Find where the given text appears and provide that cell's center as [X, Y] coordinate. 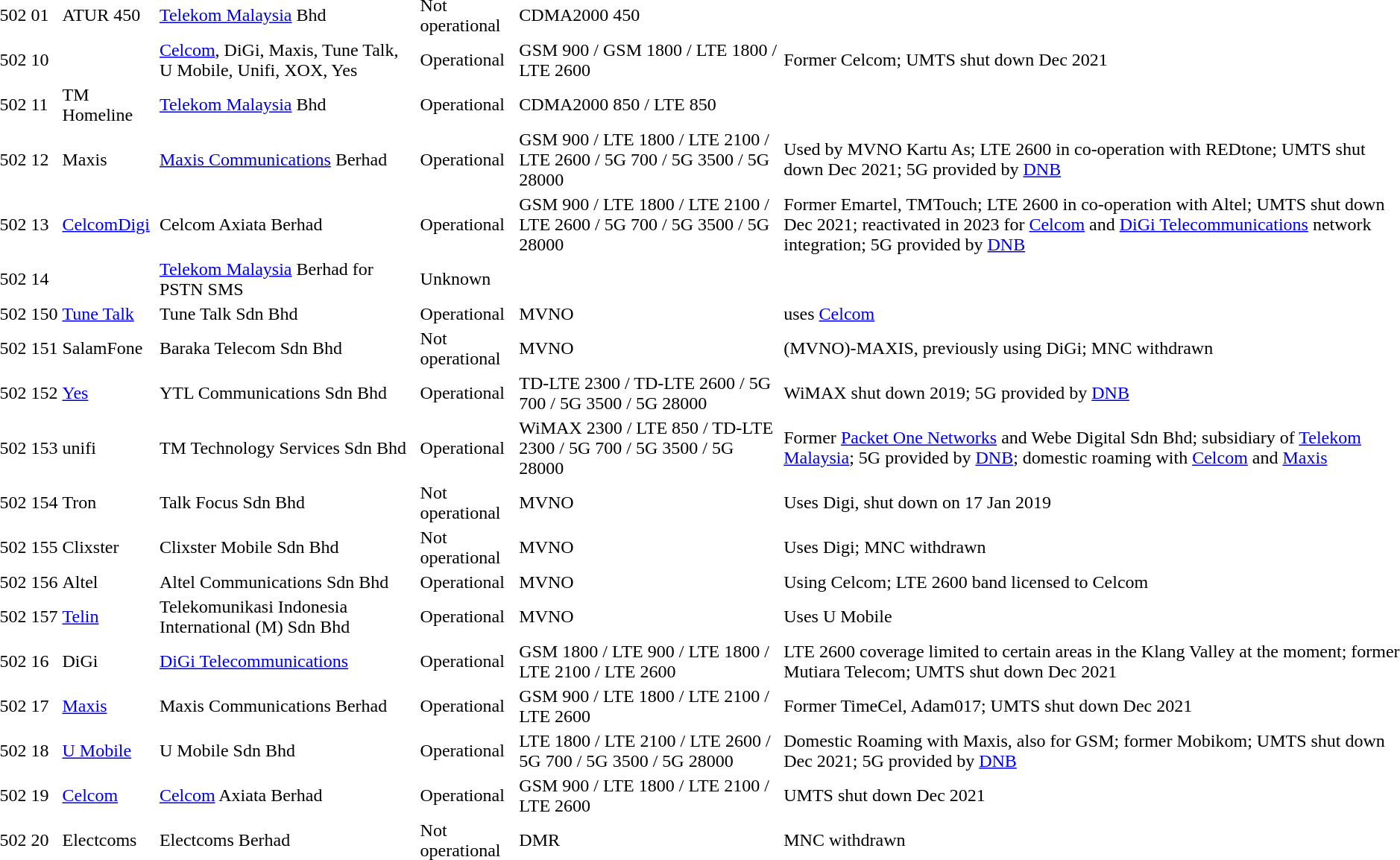
154 [45, 502]
LTE 1800 / LTE 2100 / LTE 2600 / 5G 700 / 5G 3500 / 5G 28000 [649, 751]
14 [45, 279]
157 [45, 617]
Telin [109, 617]
Altel Communications Sdn Bhd [288, 582]
DiGi Telecommunications [288, 662]
18 [45, 751]
156 [45, 582]
11 [45, 104]
TD-LTE 2300 / TD-LTE 2600 / 5G 700 / 5G 3500 / 5G 28000 [649, 393]
Clixster [109, 547]
YTL Communications Sdn Bhd [288, 393]
Yes [109, 393]
19 [45, 796]
12 [45, 159]
17 [45, 706]
WiMAX 2300 / LTE 850 / TD-LTE 2300 / 5G 700 / 5G 3500 / 5G 28000 [649, 448]
Celcom [109, 796]
Altel [109, 582]
Clixster Mobile Sdn Bhd [288, 547]
unifi [109, 448]
TM Homeline [109, 104]
Tune Talk Sdn Bhd [288, 314]
Telekom Malaysia Berhad for PSTN SMS [288, 279]
TM Technology Services Sdn Bhd [288, 448]
U Mobile Sdn Bhd [288, 751]
Baraka Telecom Sdn Bhd [288, 349]
10 [45, 60]
155 [45, 547]
Unknown [467, 279]
Tune Talk [109, 314]
GSM 900 / GSM 1800 / LTE 1800 / LTE 2600 [649, 60]
151 [45, 349]
153 [45, 448]
Celcom, DiGi, Maxis, Tune Talk, U Mobile, Unifi, XOX, Yes [288, 60]
Talk Focus Sdn Bhd [288, 502]
CDMA2000 850 / LTE 850 [649, 104]
Tron [109, 502]
U Mobile [109, 751]
13 [45, 224]
SalamFone [109, 349]
150 [45, 314]
16 [45, 662]
CelcomDigi [109, 224]
GSM 1800 / LTE 900 / LTE 1800 / LTE 2100 / LTE 2600 [649, 662]
Telekom Malaysia Bhd [288, 104]
Telekomunikasi Indonesia International (M) Sdn Bhd [288, 617]
DiGi [109, 662]
152 [45, 393]
